From the cell containing the given text, extract its center point as [x, y] coordinate. 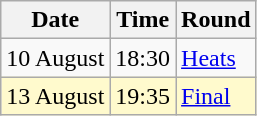
19:35 [143, 96]
Time [143, 20]
18:30 [143, 58]
Final [216, 96]
Heats [216, 58]
10 August [56, 58]
13 August [56, 96]
Round [216, 20]
Date [56, 20]
